Find where the given text appears and provide that cell's center as [x, y] coordinate. 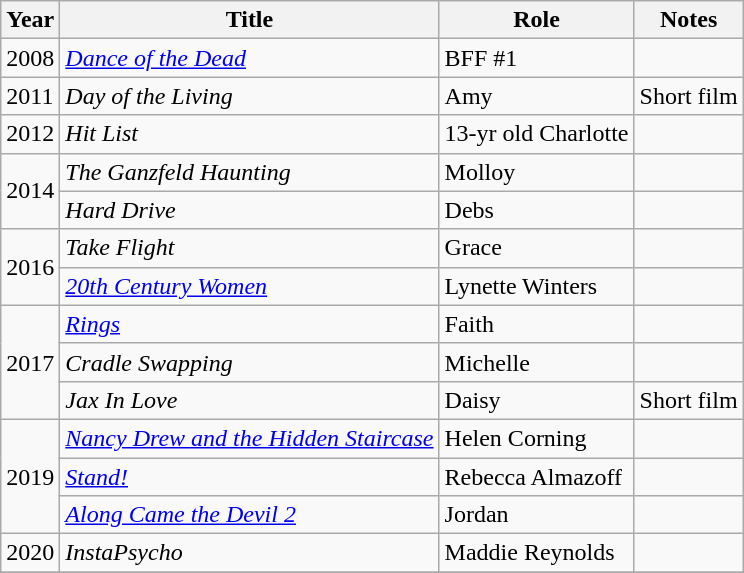
2012 [30, 134]
2011 [30, 96]
2014 [30, 191]
Rings [250, 324]
Hard Drive [250, 210]
The Ganzfeld Haunting [250, 172]
2008 [30, 58]
Role [536, 20]
2019 [30, 476]
Dance of the Dead [250, 58]
Maddie Reynolds [536, 553]
Daisy [536, 400]
2017 [30, 362]
InstaPsycho [250, 553]
Rebecca Almazoff [536, 477]
20th Century Women [250, 286]
Lynette Winters [536, 286]
Year [30, 20]
Cradle Swapping [250, 362]
Hit List [250, 134]
Molloy [536, 172]
Along Came the Devil 2 [250, 515]
Title [250, 20]
Day of the Living [250, 96]
Debs [536, 210]
Grace [536, 248]
BFF #1 [536, 58]
Nancy Drew and the Hidden Staircase [250, 438]
Jax In Love [250, 400]
Helen Corning [536, 438]
Michelle [536, 362]
Faith [536, 324]
Amy [536, 96]
13-yr old Charlotte [536, 134]
2020 [30, 553]
Notes [688, 20]
2016 [30, 267]
Stand! [250, 477]
Jordan [536, 515]
Take Flight [250, 248]
